Locate the cell with the specified text and output its [X, Y] center coordinate. 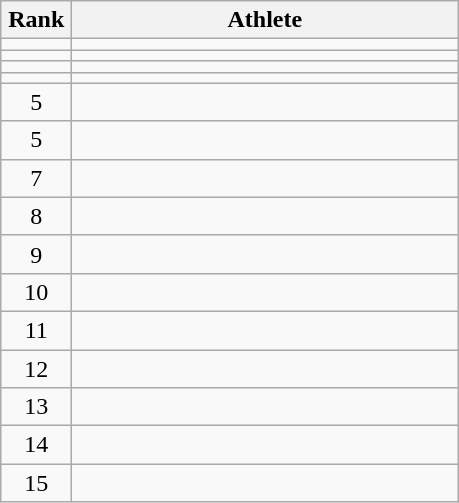
Rank [36, 20]
8 [36, 216]
7 [36, 178]
10 [36, 292]
9 [36, 254]
11 [36, 330]
15 [36, 483]
13 [36, 407]
12 [36, 369]
Athlete [265, 20]
14 [36, 445]
